Capture the cell that displays the provided text and extract its (X, Y) central coordinate. 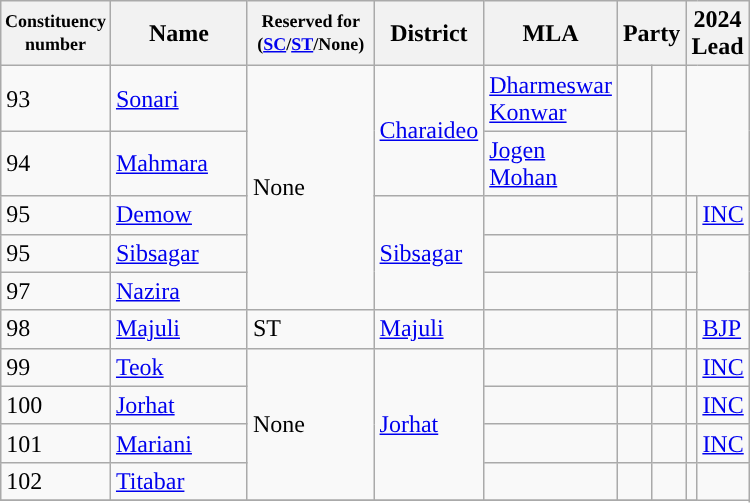
Name (178, 34)
ST (310, 329)
101 (56, 443)
Jogen Mohan (551, 164)
BJP (723, 329)
Party (651, 34)
99 (56, 367)
District (429, 34)
2024 Lead (718, 34)
102 (56, 481)
Dharmeswar Konwar (551, 98)
Reserved for (SC/ST/None) (310, 34)
Demow (178, 215)
Titabar (178, 481)
98 (56, 329)
Mariani (178, 443)
Constituency number (56, 34)
Charaideo (429, 131)
100 (56, 405)
Mahmara (178, 164)
93 (56, 98)
94 (56, 164)
Teok (178, 367)
MLA (551, 34)
97 (56, 291)
Nazira (178, 291)
Sonari (178, 98)
